Find where the given text appears and provide that cell's center as [x, y] coordinate. 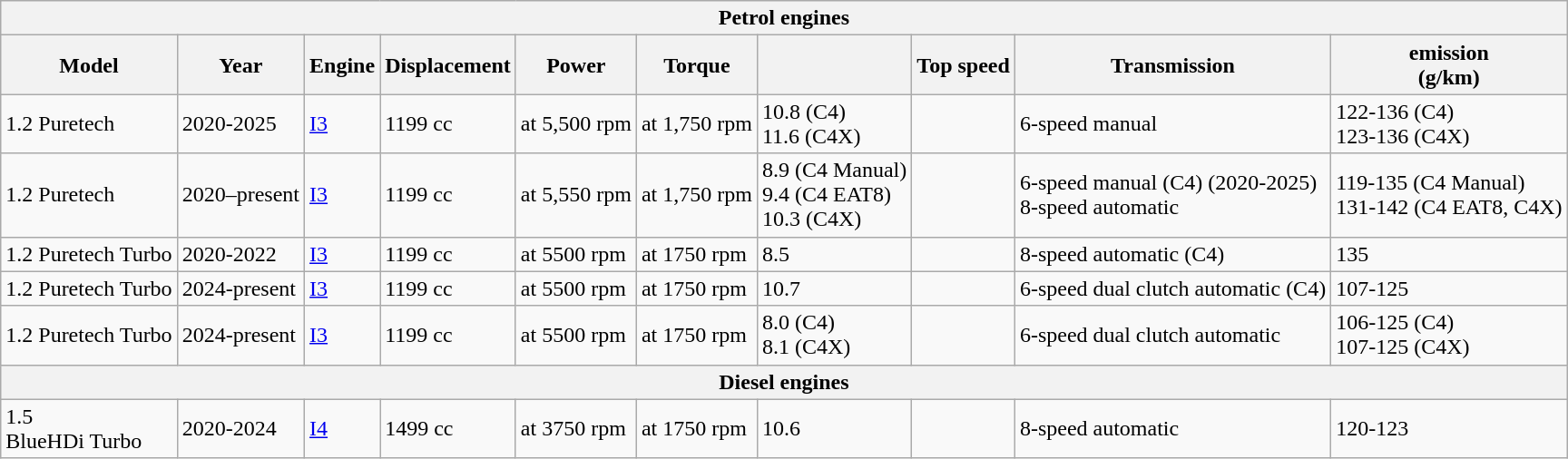
10.6 [834, 428]
8.9 (C4 Manual) 9.4 (C4 EAT8) 10.3 (C4X) [834, 195]
1.5BlueHDi Turbo [89, 428]
Torque [697, 65]
emission(g/km) [1449, 65]
8-speed automatic (C4) [1172, 254]
6-speed manual [1172, 123]
120-123 [1449, 428]
Petrol engines [784, 18]
Diesel engines [784, 382]
Power [575, 65]
106-125 (C4) 107-125 (C4X) [1449, 336]
10.7 [834, 288]
Engine [343, 65]
Top speed [964, 65]
107-125 [1449, 288]
8.5 [834, 254]
119-135 (C4 Manual) 131-142 (C4 EAT8, C4X) [1449, 195]
2020-2022 [240, 254]
122-136 (C4) 123-136 (C4X) [1449, 123]
6-speed manual (C4) (2020-2025) 8-speed automatic [1172, 195]
1499 cc [448, 428]
Displacement [448, 65]
at 3750 rpm [575, 428]
6-speed dual clutch automatic [1172, 336]
2020–present [240, 195]
at 5,550 rpm [575, 195]
8.0 (C4) 8.1 (C4X) [834, 336]
6-speed dual clutch automatic (C4) [1172, 288]
Model [89, 65]
at 5,500 rpm [575, 123]
8-speed automatic [1172, 428]
135 [1449, 254]
I4 [343, 428]
2020-2025 [240, 123]
2020-2024 [240, 428]
10.8 (C4) 11.6 (C4X) [834, 123]
Year [240, 65]
Transmission [1172, 65]
